Capture the cell that displays the provided text and extract its [X, Y] central coordinate. 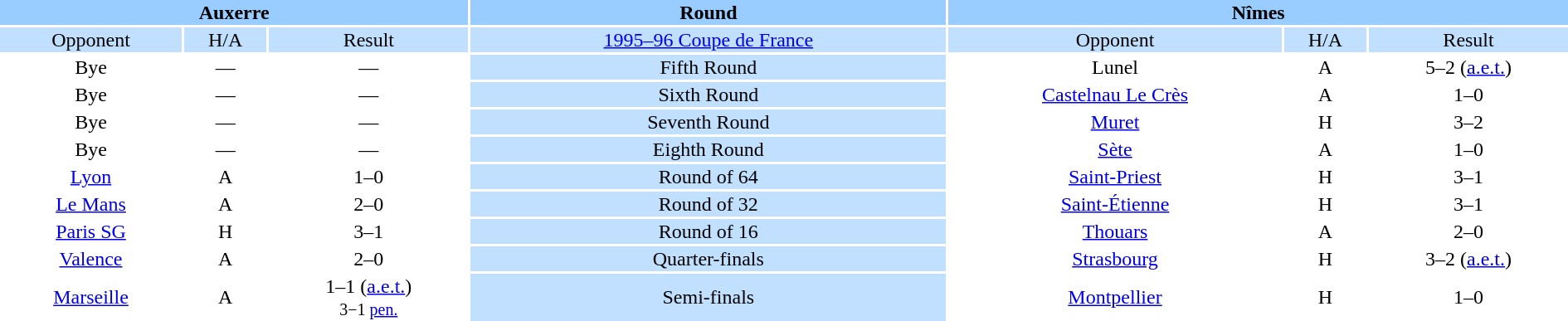
Montpellier [1115, 297]
Round of 64 [709, 177]
Semi-finals [709, 297]
Le Mans [91, 204]
3–2 (a.e.t.) [1468, 259]
Saint-Priest [1115, 177]
Marseille [91, 297]
Sixth Round [709, 95]
Thouars [1115, 231]
Valence [91, 259]
Eighth Round [709, 149]
Sète [1115, 149]
3–2 [1468, 122]
Saint-Étienne [1115, 204]
Seventh Round [709, 122]
5–2 (a.e.t.) [1468, 67]
Strasbourg [1115, 259]
Nîmes [1258, 12]
Castelnau Le Crès [1115, 95]
Fifth Round [709, 67]
Auxerre [234, 12]
Lyon [91, 177]
Lunel [1115, 67]
Round of 16 [709, 231]
Round of 32 [709, 204]
Muret [1115, 122]
Round [709, 12]
1–1 (a.e.t.) 3−1 pen. [368, 297]
1995–96 Coupe de France [709, 40]
Quarter-finals [709, 259]
Paris SG [91, 231]
